For the text-containing cell, return its midpoint in (x, y) coordinate format. 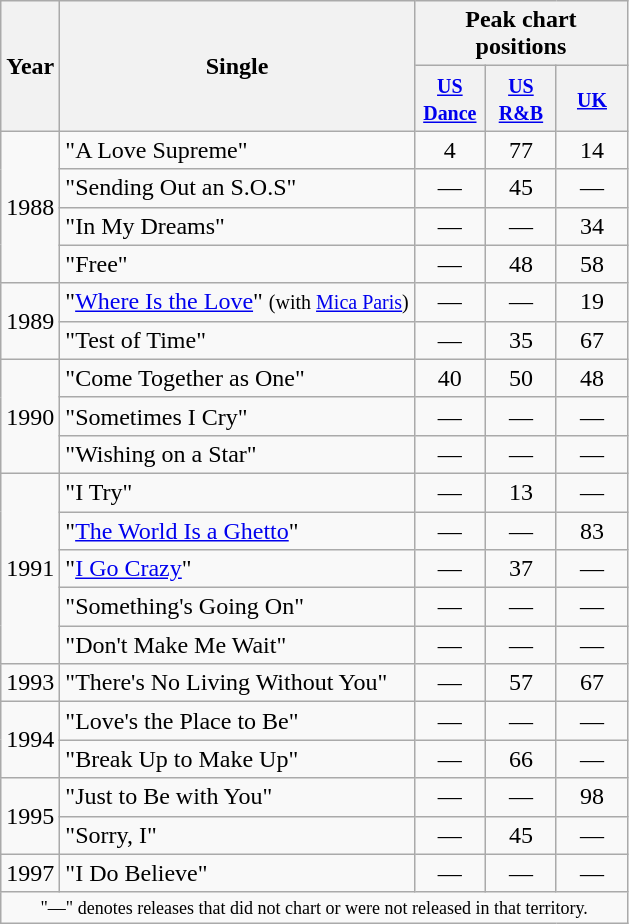
77 (520, 150)
40 (450, 378)
"I Try" (238, 492)
1994 (30, 740)
1995 (30, 816)
Single (238, 66)
35 (520, 340)
1988 (30, 207)
"Free" (238, 264)
"In My Dreams" (238, 226)
US Dance (450, 98)
"The World Is a Ghetto" (238, 531)
34 (592, 226)
50 (520, 378)
"A Love Supreme" (238, 150)
83 (592, 531)
1997 (30, 873)
4 (450, 150)
US R&B (520, 98)
"Something's Going On" (238, 607)
1993 (30, 683)
"Just to Be with You" (238, 797)
"Sometimes I Cry" (238, 416)
"I Go Crazy" (238, 569)
66 (520, 759)
37 (520, 569)
1991 (30, 568)
58 (592, 264)
"Sending Out an S.O.S" (238, 188)
"There's No Living Without You" (238, 683)
UK (592, 98)
13 (520, 492)
"Wishing on a Star" (238, 454)
"Don't Make Me Wait" (238, 645)
"I Do Believe" (238, 873)
19 (592, 302)
"Come Together as One" (238, 378)
"Test of Time" (238, 340)
"Sorry, I" (238, 835)
98 (592, 797)
1990 (30, 416)
"—" denotes releases that did not chart or were not released in that territory. (314, 908)
"Break Up to Make Up" (238, 759)
Year (30, 66)
57 (520, 683)
1989 (30, 321)
14 (592, 150)
"Where Is the Love" (with Mica Paris) (238, 302)
Peak chart positions (520, 34)
"Love's the Place to Be" (238, 721)
